Return the (X, Y) coordinate for the center point of the cell that contains the specified text.  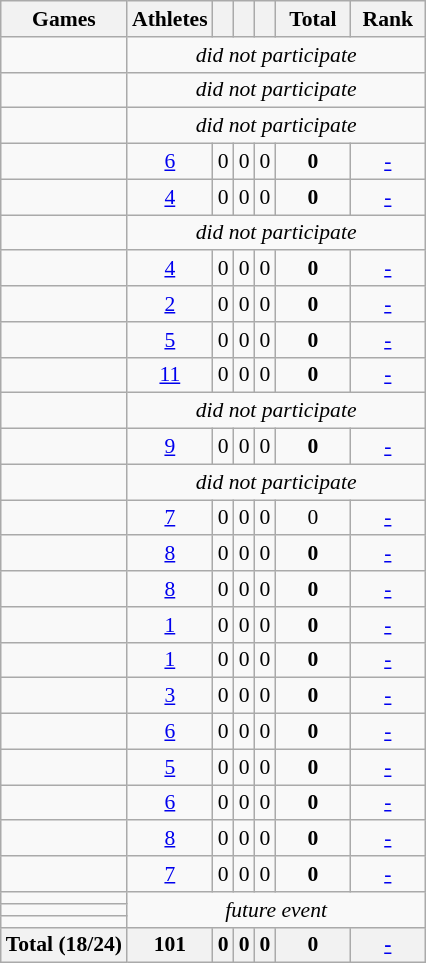
2 (170, 304)
Rank (388, 19)
101 (170, 945)
future event (276, 910)
9 (170, 447)
Total (312, 19)
11 (170, 375)
Athletes (170, 19)
Games (64, 19)
3 (170, 696)
Total (18/24) (64, 945)
